From the cell containing the given text, extract its center point as [X, Y] coordinate. 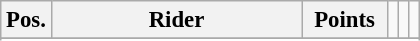
Rider [176, 20]
Pos. [26, 20]
Points [345, 20]
